Capture the cell that displays the provided text and extract its (x, y) central coordinate. 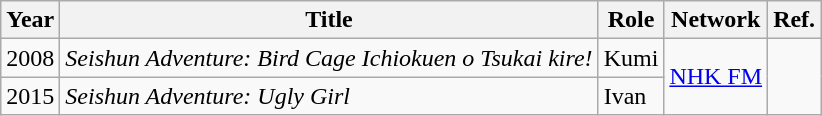
Ref. (794, 20)
Year (30, 20)
NHK FM (716, 77)
Seishun Adventure: Bird Cage Ichiokuen o Tsukai kire! (329, 58)
2015 (30, 96)
Network (716, 20)
Kumi (631, 58)
Seishun Adventure: Ugly Girl (329, 96)
Title (329, 20)
2008 (30, 58)
Role (631, 20)
Ivan (631, 96)
